Return the [x, y] coordinate for the center point of the cell that contains the specified text.  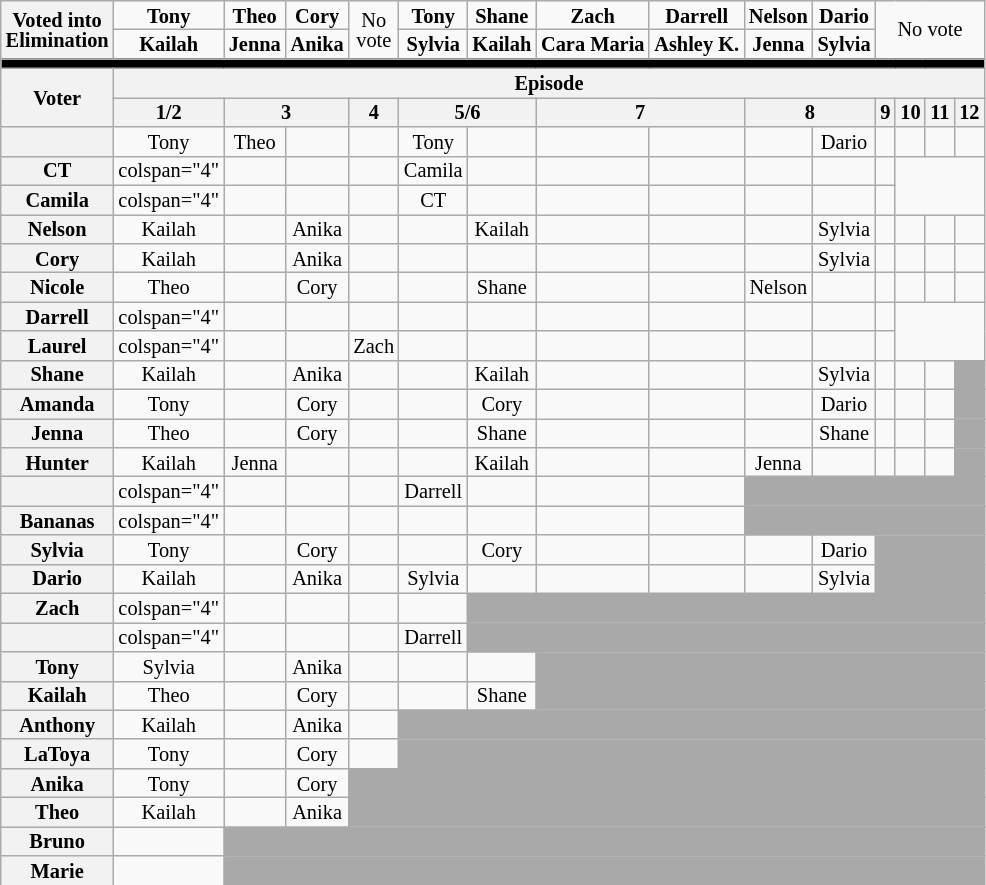
12 [969, 112]
10 [910, 112]
Bananas [58, 520]
Ashley K. [696, 44]
Anthony [58, 724]
Bruno [58, 840]
Voter [58, 97]
5/6 [468, 112]
7 [640, 112]
LaToya [58, 754]
Amanda [58, 404]
9 [886, 112]
Cara Maria [592, 44]
Nicole [58, 286]
Marie [58, 870]
4 [374, 112]
Episode [550, 82]
8 [810, 112]
Hunter [58, 462]
1/2 [169, 112]
Voted intoElimination [58, 29]
3 [286, 112]
Laurel [58, 346]
11 [940, 112]
